Find where the given text appears and provide that cell's center as [X, Y] coordinate. 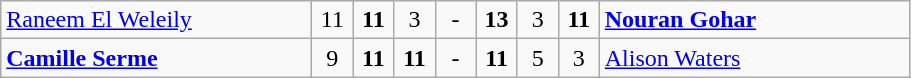
Alison Waters [754, 58]
Camille Serme [156, 58]
13 [496, 20]
9 [332, 58]
Raneem El Weleily [156, 20]
5 [538, 58]
Nouran Gohar [754, 20]
